From the cell containing the given text, extract its center point as (x, y) coordinate. 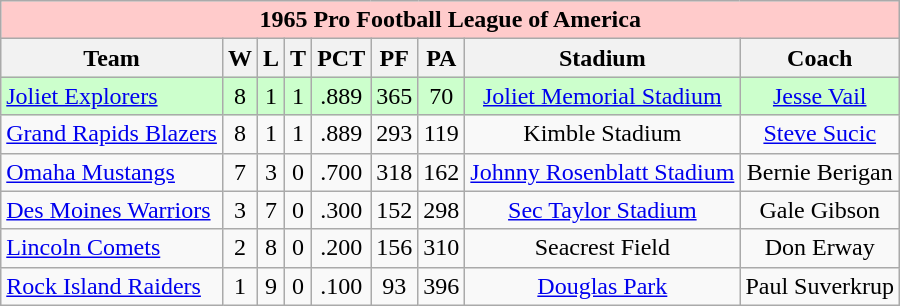
1965 Pro Football League of America (450, 20)
Sec Taylor Stadium (602, 210)
Gale Gibson (820, 210)
Seacrest Field (602, 248)
119 (442, 134)
L (270, 58)
Kimble Stadium (602, 134)
Don Erway (820, 248)
9 (270, 286)
W (240, 58)
.700 (342, 172)
PCT (342, 58)
Douglas Park (602, 286)
Johnny Rosenblatt Stadium (602, 172)
Steve Sucic (820, 134)
162 (442, 172)
Lincoln Comets (112, 248)
Jesse Vail (820, 96)
Omaha Mustangs (112, 172)
70 (442, 96)
298 (442, 210)
93 (394, 286)
396 (442, 286)
PA (442, 58)
.300 (342, 210)
2 (240, 248)
T (298, 58)
Grand Rapids Blazers (112, 134)
310 (442, 248)
365 (394, 96)
152 (394, 210)
.100 (342, 286)
Des Moines Warriors (112, 210)
Coach (820, 58)
.200 (342, 248)
Team (112, 58)
Bernie Berigan (820, 172)
PF (394, 58)
318 (394, 172)
Paul Suverkrup (820, 286)
293 (394, 134)
Rock Island Raiders (112, 286)
156 (394, 248)
Stadium (602, 58)
Joliet Memorial Stadium (602, 96)
Joliet Explorers (112, 96)
